Determine the (x, y) coordinate at the center of the cell enclosing the given text.  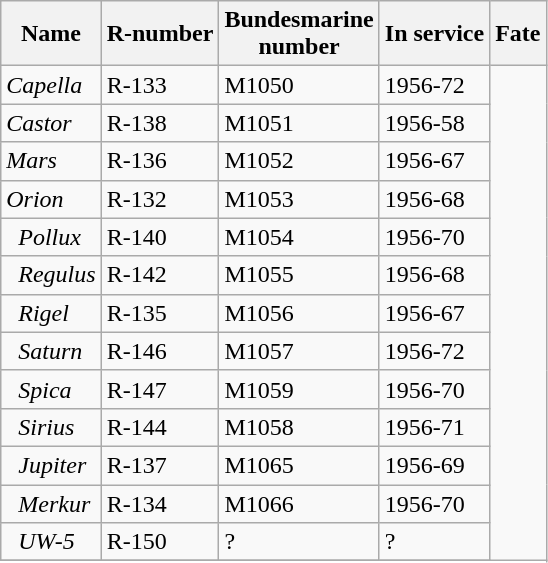
Castor (51, 123)
M1066 (299, 503)
M1055 (299, 275)
Name (51, 34)
R-133 (160, 85)
R-144 (160, 427)
R-150 (160, 542)
R-134 (160, 503)
R-138 (160, 123)
M1065 (299, 465)
R-136 (160, 161)
R-147 (160, 389)
Bundesmarine number (299, 34)
R-146 (160, 351)
R-number (160, 34)
M1050 (299, 85)
M1054 (299, 237)
R-137 (160, 465)
UW-5 (51, 542)
In service (434, 34)
M1057 (299, 351)
R-142 (160, 275)
Rigel (51, 313)
1956-71 (434, 427)
Saturn (51, 351)
M1051 (299, 123)
1956-69 (434, 465)
Spica (51, 389)
Merkur (51, 503)
M1052 (299, 161)
Pollux (51, 237)
Orion (51, 199)
1956-58 (434, 123)
Jupiter (51, 465)
Fate (518, 34)
M1059 (299, 389)
R-135 (160, 313)
M1053 (299, 199)
Sirius (51, 427)
Regulus (51, 275)
Mars (51, 161)
M1058 (299, 427)
R-140 (160, 237)
R-132 (160, 199)
Capella (51, 85)
M1056 (299, 313)
